Scan for the cell matching the given text and deliver its [X, Y] coordinate at center. 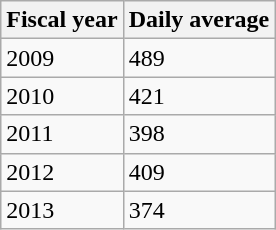
2011 [62, 134]
374 [199, 210]
398 [199, 134]
409 [199, 172]
489 [199, 58]
Daily average [199, 20]
Fiscal year [62, 20]
2012 [62, 172]
2013 [62, 210]
2009 [62, 58]
2010 [62, 96]
421 [199, 96]
